Pinpoint the cell where the given text exists, returning its [x, y] midpoint coordinate. 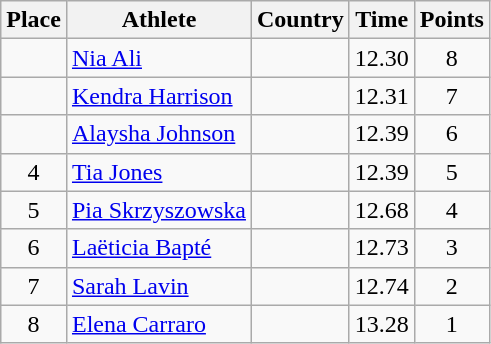
Elena Carraro [158, 324]
1 [452, 324]
12.31 [382, 96]
Country [300, 20]
Alaysha Johnson [158, 134]
13.28 [382, 324]
Place [34, 20]
12.68 [382, 210]
12.30 [382, 58]
2 [452, 286]
Nia Ali [158, 58]
Tia Jones [158, 172]
Pia Skrzyszowska [158, 210]
Points [452, 20]
Sarah Lavin [158, 286]
Laëticia Bapté [158, 248]
12.73 [382, 248]
12.74 [382, 286]
Athlete [158, 20]
3 [452, 248]
Time [382, 20]
Kendra Harrison [158, 96]
